Locate the cell with the specified text and output its [X, Y] center coordinate. 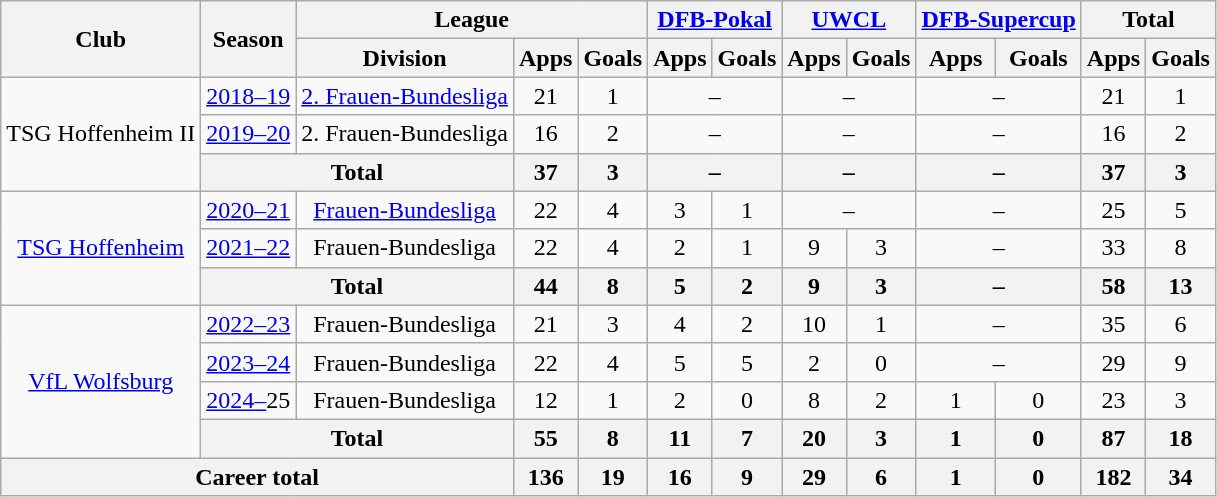
11 [680, 438]
TSG Hoffenheim II [101, 134]
19 [613, 477]
DFB-Pokal [715, 20]
TSG Hoffenheim [101, 248]
2024–25 [248, 400]
UWCL [849, 20]
25 [1113, 210]
13 [1181, 286]
Season [248, 39]
2021–22 [248, 248]
12 [545, 400]
DFB-Supercup [998, 20]
7 [747, 438]
182 [1113, 477]
136 [545, 477]
League [472, 20]
58 [1113, 286]
23 [1113, 400]
33 [1113, 248]
55 [545, 438]
20 [814, 438]
2023–24 [248, 362]
VfL Wolfsburg [101, 381]
Division [405, 58]
44 [545, 286]
10 [814, 324]
18 [1181, 438]
Club [101, 39]
2018–19 [248, 96]
2022–23 [248, 324]
34 [1181, 477]
87 [1113, 438]
2020–21 [248, 210]
2019–20 [248, 134]
35 [1113, 324]
Career total [258, 477]
